Find where the given text appears and provide that cell's center as [X, Y] coordinate. 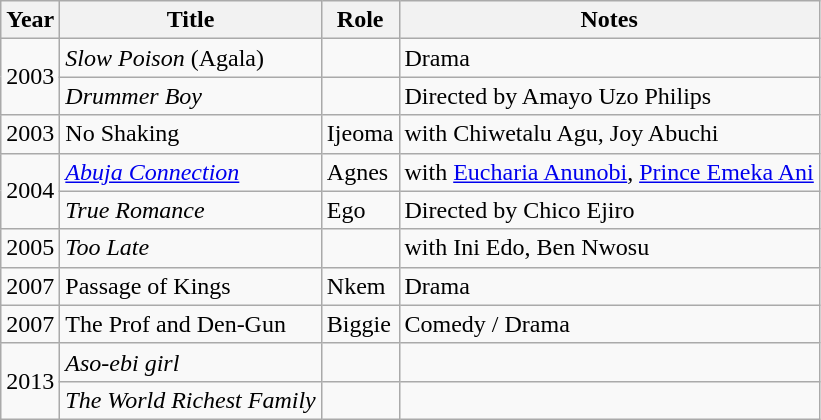
with Ini Edo, Ben Nwosu [609, 248]
Aso-ebi girl [190, 362]
Comedy / Drama [609, 324]
Passage of Kings [190, 286]
Year [30, 20]
No Shaking [190, 134]
Directed by Chico Ejiro [609, 210]
2005 [30, 248]
Title [190, 20]
Drummer Boy [190, 96]
Directed by Amayo Uzo Philips [609, 96]
Biggie [360, 324]
True Romance [190, 210]
Ego [360, 210]
Abuja Connection [190, 172]
Slow Poison (Agala) [190, 58]
Nkem [360, 286]
Too Late [190, 248]
Ijeoma [360, 134]
with Eucharia Anunobi, Prince Emeka Ani [609, 172]
Role [360, 20]
The World Richest Family [190, 400]
2013 [30, 381]
2004 [30, 191]
Notes [609, 20]
Agnes [360, 172]
The Prof and Den-Gun [190, 324]
with Chiwetalu Agu, Joy Abuchi [609, 134]
